Identify which cell holds the provided text, then report its (x, y) central coordinate. 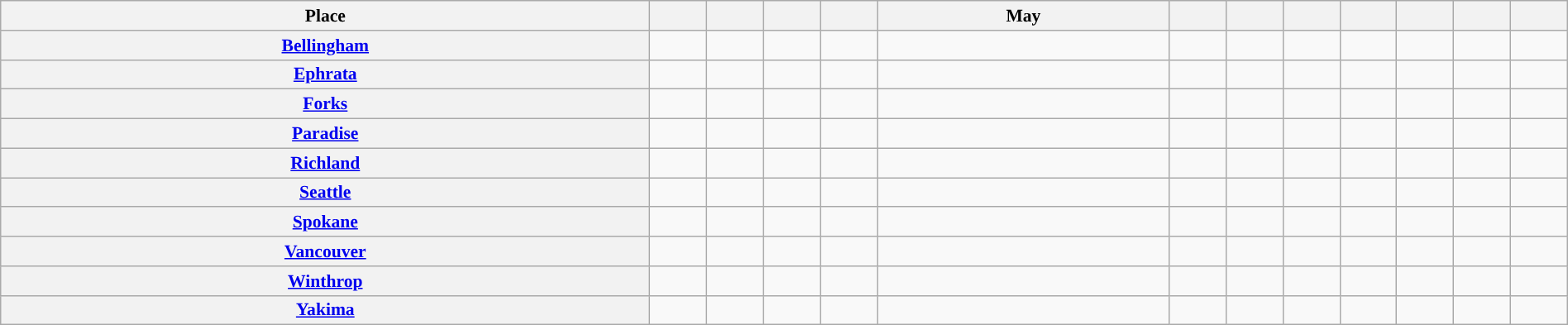
Ephrata (326, 74)
Spokane (326, 222)
Richland (326, 163)
Place (326, 16)
Yakima (326, 310)
Seattle (326, 193)
Vancouver (326, 251)
Bellingham (326, 45)
Paradise (326, 134)
Winthrop (326, 281)
Forks (326, 104)
May (1024, 16)
